Pinpoint the cell where the given text exists, returning its (X, Y) midpoint coordinate. 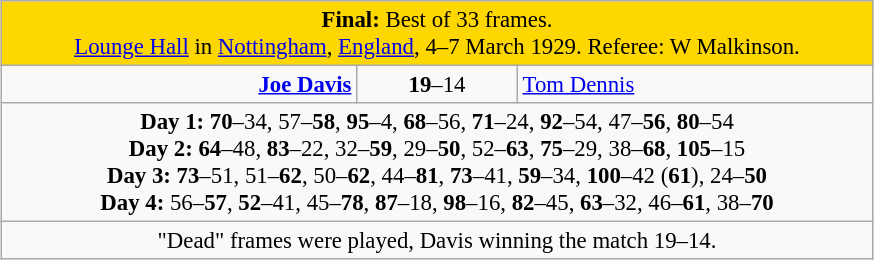
Joe Davis (179, 85)
19–14 (438, 85)
Tom Dennis (695, 85)
Final: Best of 33 frames. Lounge Hall in Nottingham, England, 4–7 March 1929. Referee: W Malkinson. (437, 34)
"Dead" frames were played, Davis winning the match 19–14. (437, 241)
